Locate the cell with the specified text and output its [x, y] center coordinate. 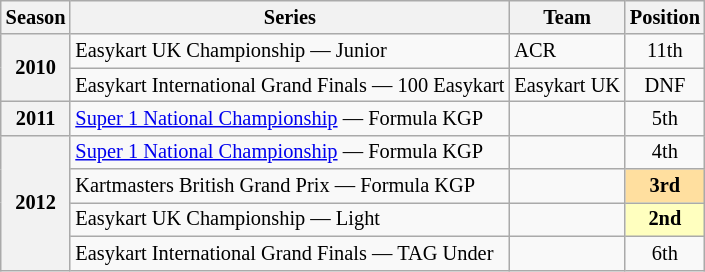
2nd [665, 219]
Easykart UK [567, 85]
Easykart International Grand Finals — 100 Easykart [290, 85]
Position [665, 17]
DNF [665, 85]
Season [36, 17]
2011 [36, 118]
3rd [665, 186]
ACR [567, 51]
Team [567, 17]
4th [665, 152]
2012 [36, 202]
5th [665, 118]
Series [290, 17]
Easykart UK Championship — Junior [290, 51]
6th [665, 253]
2010 [36, 68]
Easykart UK Championship — Light [290, 219]
Easykart International Grand Finals — TAG Under [290, 253]
Kartmasters British Grand Prix — Formula KGP [290, 186]
11th [665, 51]
